Locate the cell with the specified text and output its [x, y] center coordinate. 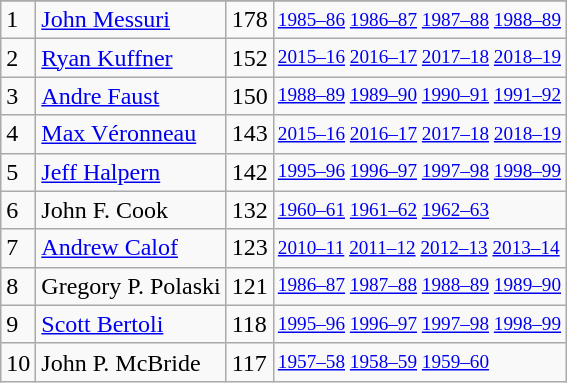
178 [250, 20]
Jeff Halpern [131, 172]
8 [18, 286]
1986–87 1987–88 1988–89 1989–90 [419, 286]
Andrew Calof [131, 248]
142 [250, 172]
132 [250, 210]
1 [18, 20]
Gregory P. Polaski [131, 286]
Scott Bertoli [131, 324]
117 [250, 362]
1960–61 1961–62 1962–63 [419, 210]
Ryan Kuffner [131, 58]
1957–58 1958–59 1959–60 [419, 362]
3 [18, 96]
118 [250, 324]
Andre Faust [131, 96]
6 [18, 210]
John Messuri [131, 20]
7 [18, 248]
John F. Cook [131, 210]
121 [250, 286]
2 [18, 58]
Max Véronneau [131, 134]
10 [18, 362]
1985–86 1986–87 1987–88 1988–89 [419, 20]
5 [18, 172]
1988–89 1989–90 1990–91 1991–92 [419, 96]
143 [250, 134]
123 [250, 248]
4 [18, 134]
John P. McBride [131, 362]
152 [250, 58]
150 [250, 96]
9 [18, 324]
2010–11 2011–12 2012–13 2013–14 [419, 248]
